Determine the [x, y] coordinate at the center of the cell enclosing the given text.  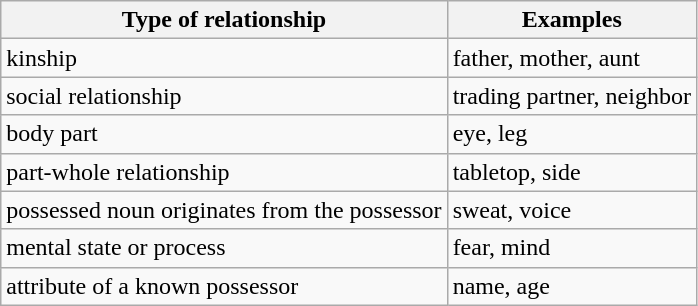
mental state or process [224, 248]
eye, leg [572, 134]
social relationship [224, 96]
tabletop, side [572, 172]
fear, mind [572, 248]
kinship [224, 58]
attribute of a known possessor [224, 286]
name, age [572, 286]
trading partner, neighbor [572, 96]
body part [224, 134]
Examples [572, 20]
father, mother, aunt [572, 58]
possessed noun originates from the possessor [224, 210]
sweat, voice [572, 210]
part-whole relationship [224, 172]
Type of relationship [224, 20]
